Pinpoint the cell where the given text exists, returning its [X, Y] midpoint coordinate. 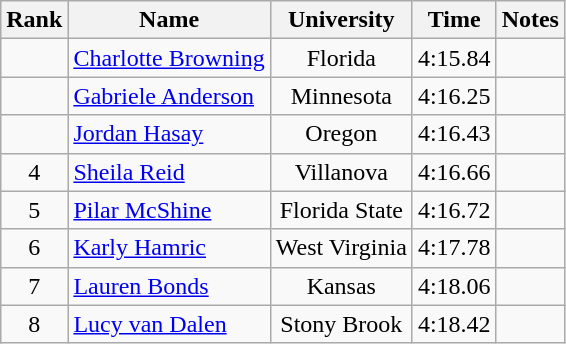
7 [34, 286]
4:18.42 [454, 324]
Charlotte Browning [169, 58]
Name [169, 20]
Lauren Bonds [169, 286]
8 [34, 324]
Florida [341, 58]
Minnesota [341, 96]
Villanova [341, 172]
Stony Brook [341, 324]
Florida State [341, 210]
Notes [530, 20]
5 [34, 210]
Jordan Hasay [169, 134]
4:18.06 [454, 286]
Time [454, 20]
University [341, 20]
Rank [34, 20]
4:16.43 [454, 134]
4:15.84 [454, 58]
Pilar McShine [169, 210]
West Virginia [341, 248]
4:16.25 [454, 96]
4:17.78 [454, 248]
4 [34, 172]
4:16.72 [454, 210]
6 [34, 248]
Gabriele Anderson [169, 96]
Karly Hamric [169, 248]
Kansas [341, 286]
Lucy van Dalen [169, 324]
Sheila Reid [169, 172]
4:16.66 [454, 172]
Oregon [341, 134]
